Scan for the cell matching the given text and deliver its [X, Y] coordinate at center. 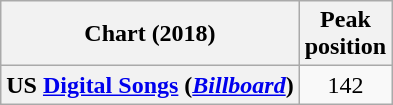
US Digital Songs (Billboard) [150, 85]
Chart (2018) [150, 34]
142 [345, 85]
Peakposition [345, 34]
